From the cell containing the given text, extract its center point as [x, y] coordinate. 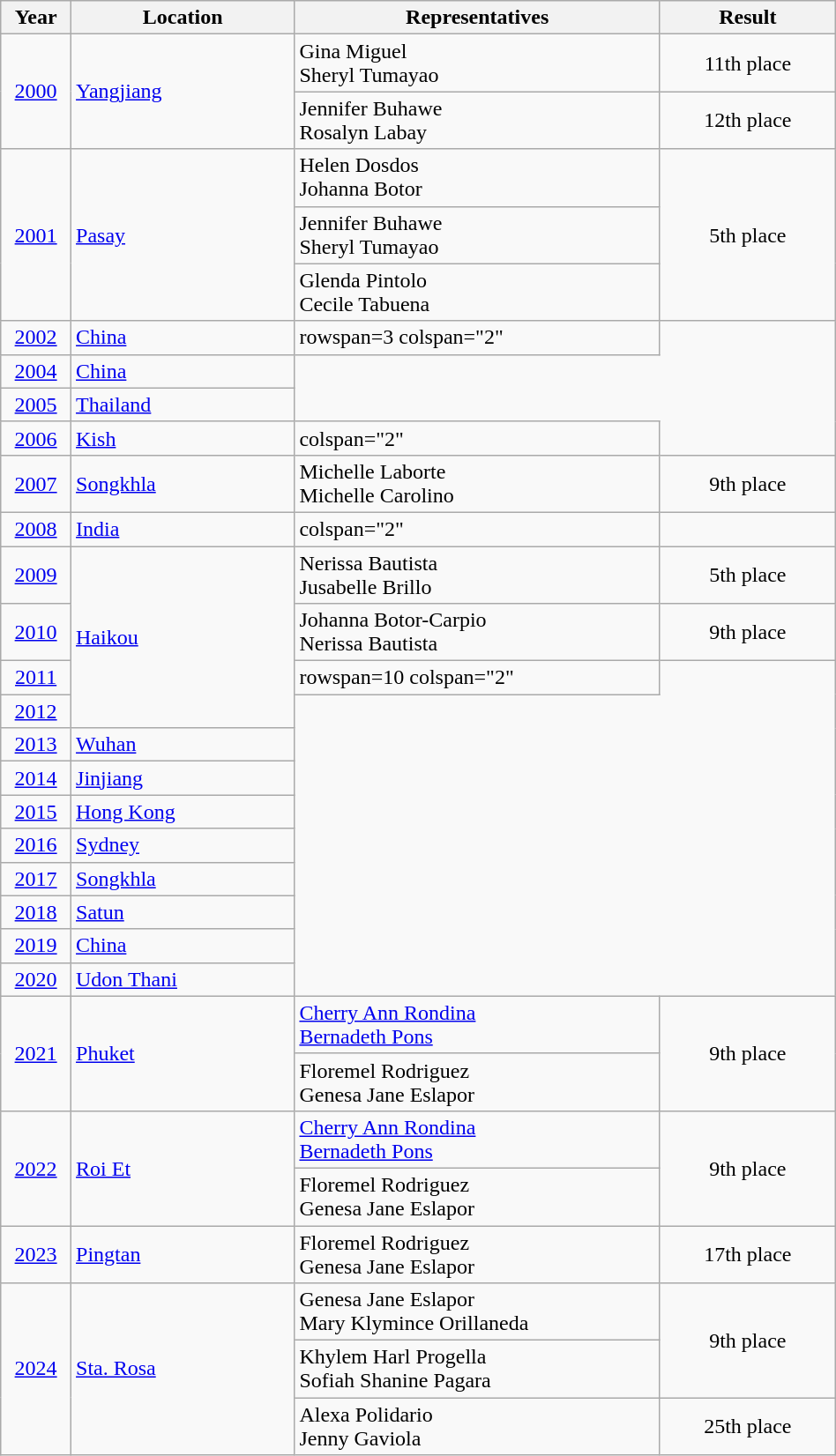
India [183, 529]
Location [183, 18]
rowspan=10 colspan="2" [478, 678]
Hong Kong [183, 812]
2009 [36, 575]
2020 [36, 979]
rowspan=3 colspan="2" [478, 338]
2013 [36, 745]
2021 [36, 1053]
Yangjiang [183, 92]
2015 [36, 812]
2022 [36, 1168]
Glenda Pintolo Cecile Tabuena [478, 293]
2023 [36, 1253]
2012 [36, 711]
Thailand [183, 405]
2018 [36, 912]
Result [748, 18]
Roi Et [183, 1168]
Phuket [183, 1053]
Khylem Harl Progella Sofiah Shanine Pagara [478, 1370]
Representatives [478, 18]
Haikou [183, 637]
Johanna Botor-Carpio Nerissa Bautista [478, 633]
Pingtan [183, 1253]
Kish [183, 438]
Genesa Jane Eslapor Mary Klymince Orillaneda [478, 1311]
2006 [36, 438]
2016 [36, 845]
2011 [36, 678]
Udon Thani [183, 979]
2004 [36, 371]
25th place [748, 1426]
Gina Miguel Sheryl Tumayao [478, 63]
2005 [36, 405]
11th place [748, 63]
2007 [36, 483]
2001 [36, 234]
2014 [36, 778]
Wuhan [183, 745]
Pasay [183, 234]
2019 [36, 946]
2002 [36, 338]
Jennifer Buhawe Sheryl Tumayao [478, 234]
Helen Dosdos Johanna Botor [478, 178]
Satun [183, 912]
2008 [36, 529]
Jinjiang [183, 778]
Michelle Laborte Michelle Carolino [478, 483]
2017 [36, 879]
Sydney [183, 845]
Sta. Rosa [183, 1370]
Nerissa Bautista Jusabelle Brillo [478, 575]
2000 [36, 92]
2010 [36, 633]
Jennifer Buhawe Rosalyn Labay [478, 120]
Alexa Polidario Jenny Gaviola [478, 1426]
2024 [36, 1370]
12th place [748, 120]
Year [36, 18]
17th place [748, 1253]
